Identify which cell holds the provided text, then report its (X, Y) central coordinate. 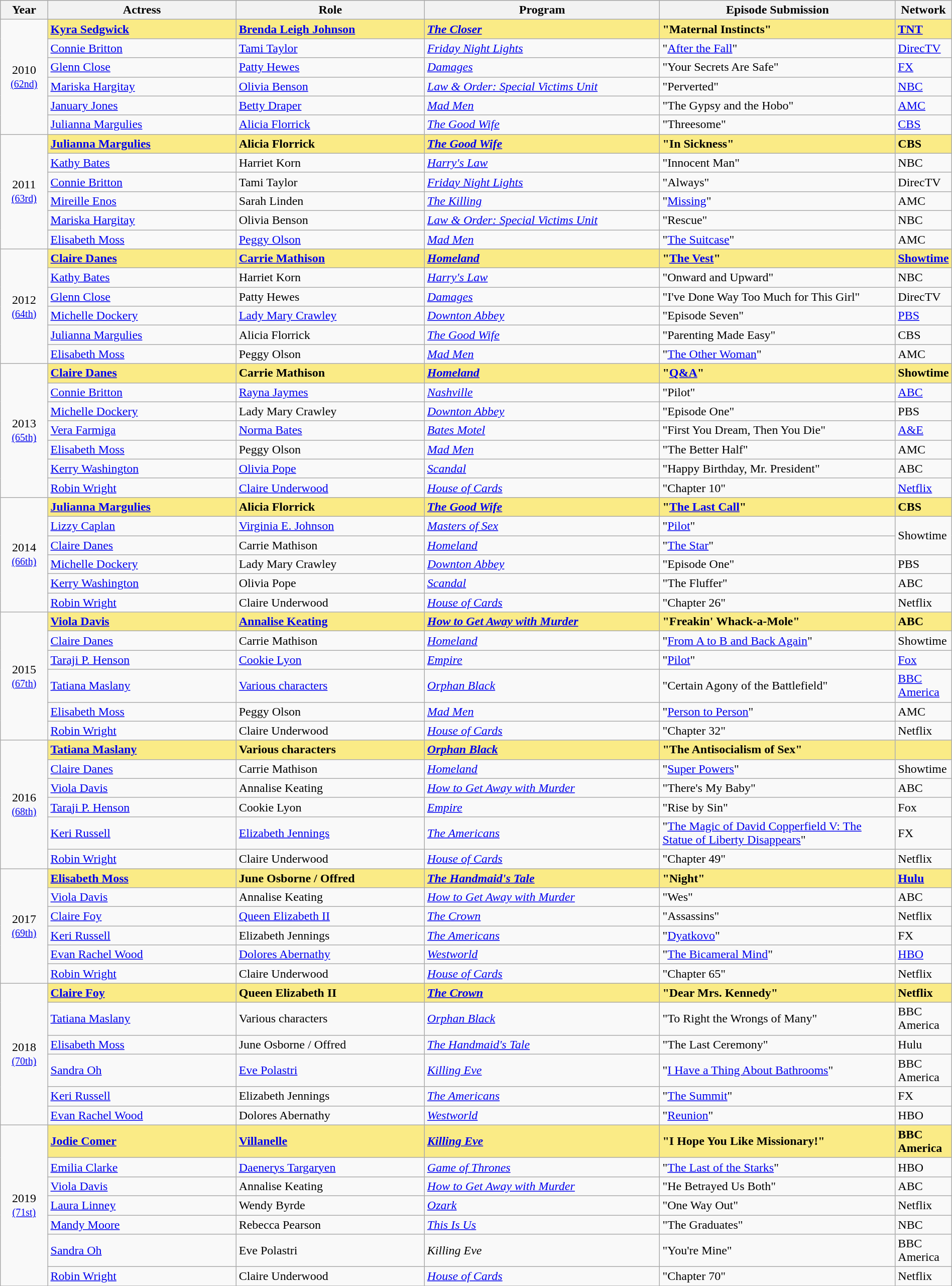
Role (330, 10)
TNT (923, 29)
A&E (923, 430)
Network (923, 10)
"Dear Mrs. Kennedy" (777, 993)
2013(65th) (24, 430)
"The Gypsy and the Hobo" (777, 105)
2016(68th) (24, 804)
"Onward and Upward" (777, 278)
"The Magic of David Copperfield V: The Statue of Liberty Disappears" (777, 833)
"The Star" (777, 545)
Kyra Sedgwick (142, 29)
"Innocent Man" (777, 163)
"You're Mine" (777, 1250)
"In Sickness" (777, 144)
"Chapter 49" (777, 859)
"Chapter 65" (777, 974)
January Jones (142, 105)
Virginia E. Johnson (330, 526)
2015(67th) (24, 676)
Year (24, 10)
"Threesome" (777, 125)
The Closer (542, 29)
Bates Motel (542, 430)
"From A to B and Back Again" (777, 641)
"The Last of the Starks" (777, 1167)
2019(71st) (24, 1205)
"Your Secrets Are Safe" (777, 67)
"The Last Ceremony" (777, 1044)
2012(64th) (24, 306)
Wendy Byrde (330, 1205)
"I Hope You Like Missionary!" (777, 1141)
Daenerys Targaryen (330, 1167)
"Chapter 26" (777, 603)
"Q&A" (777, 373)
Jodie Comer (142, 1141)
Mandy Moore (142, 1225)
Rayna Jaymes (330, 392)
"Wes" (777, 897)
This Is Us (542, 1225)
"The Antisocialism of Sex" (777, 750)
"The Suitcase" (777, 240)
"Assassins" (777, 916)
"Parenting Made Easy" (777, 335)
Masters of Sex (542, 526)
"Freakin' Whack-a-Mole" (777, 622)
"He Betrayed Us Both" (777, 1186)
"One Way Out" (777, 1205)
Rebecca Pearson (330, 1225)
"Person to Person" (777, 712)
"The Other Woman" (777, 354)
"The Fluffer" (777, 583)
"Certain Agony of the Battlefield" (777, 686)
"Chapter 10" (777, 488)
2017(69th) (24, 926)
"Maternal Instincts" (777, 29)
"I've Done Way Too Much for This Girl" (777, 297)
"Always" (777, 182)
Mireille Enos (142, 201)
"Chapter 70" (777, 1276)
"Super Powers" (777, 769)
"Rise by Sin" (777, 807)
"I Have a Thing About Bathrooms" (777, 1071)
2010(62nd) (24, 77)
"Reunion" (777, 1115)
"The Summit" (777, 1096)
Emilia Clarke (142, 1167)
"Dyatkovo" (777, 936)
"Rescue" (777, 220)
Nashville (542, 392)
"After the Fall" (777, 48)
Betty Draper (330, 105)
Laura Linney (142, 1205)
"Missing" (777, 201)
"The Last Call" (777, 507)
Episode Submission (777, 10)
Game of Thrones (542, 1167)
"Chapter 32" (777, 731)
Sarah Linden (330, 201)
Brenda Leigh Johnson (330, 29)
"The Bicameral Mind" (777, 955)
2014(66th) (24, 554)
"The Vest" (777, 259)
Vera Farmiga (142, 430)
"The Graduates" (777, 1225)
Ozark (542, 1205)
Program (542, 10)
"The Better Half" (777, 449)
The Killing (542, 201)
Villanelle (330, 1141)
Norma Bates (330, 430)
2011(63rd) (24, 191)
Actress (142, 10)
"Perverted" (777, 86)
"First You Dream, Then You Die" (777, 430)
"To Right the Wrongs of Many" (777, 1018)
Lizzy Caplan (142, 526)
"Night" (777, 878)
"Episode Seven" (777, 316)
2018(70th) (24, 1054)
"There's My Baby" (777, 788)
"Happy Birthday, Mr. President" (777, 469)
